Identify which cell holds the provided text, then report its [X, Y] central coordinate. 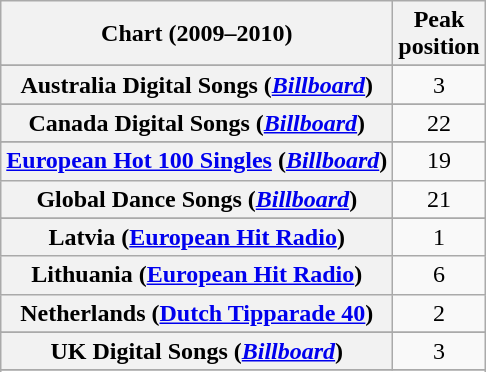
Netherlands (Dutch Tipparade 40) [197, 313]
UK Digital Songs (Billboard) [197, 351]
19 [439, 161]
Lithuania (European Hit Radio) [197, 275]
22 [439, 123]
Latvia (European Hit Radio) [197, 237]
Global Dance Songs (Billboard) [197, 199]
Australia Digital Songs (Billboard) [197, 85]
21 [439, 199]
European Hot 100 Singles (Billboard) [197, 161]
6 [439, 275]
1 [439, 237]
Chart (2009–2010) [197, 34]
2 [439, 313]
Canada Digital Songs (Billboard) [197, 123]
Peakposition [439, 34]
